For the text-containing cell, return its midpoint in (X, Y) coordinate format. 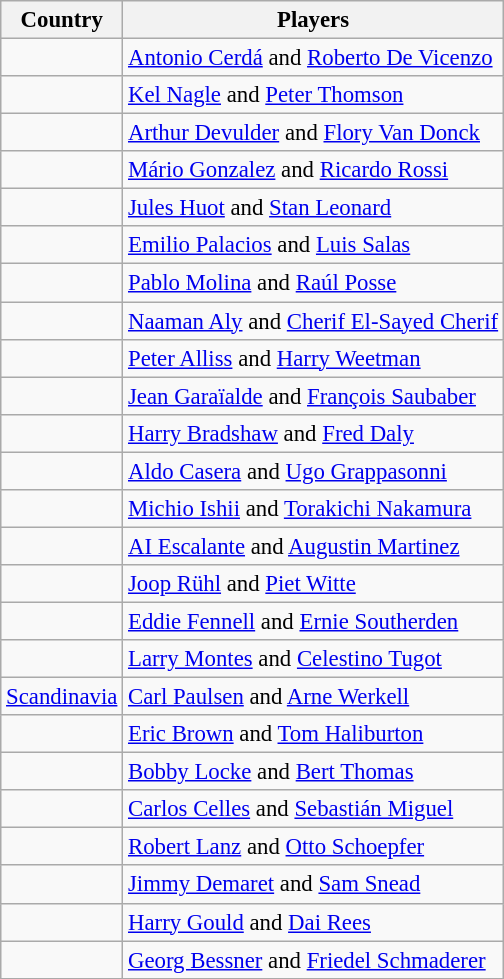
Joop Rühl and Piet Witte (314, 584)
Robert Lanz and Otto Schoepfer (314, 847)
Bobby Locke and Bert Thomas (314, 772)
Pablo Molina and Raúl Posse (314, 283)
Eric Brown and Tom Haliburton (314, 734)
Georg Bessner and Friedel Schmaderer (314, 960)
Scandinavia (62, 697)
Aldo Casera and Ugo Grappasonni (314, 471)
Eddie Fennell and Ernie Southerden (314, 621)
Arthur Devulder and Flory Van Donck (314, 133)
Kel Nagle and Peter Thomson (314, 95)
AI Escalante and Augustin Martinez (314, 546)
Jimmy Demaret and Sam Snead (314, 885)
Antonio Cerdá and Roberto De Vicenzo (314, 58)
Players (314, 20)
Jean Garaïalde and François Saubaber (314, 396)
Emilio Palacios and Luis Salas (314, 245)
Larry Montes and Celestino Tugot (314, 659)
Harry Bradshaw and Fred Daly (314, 433)
Peter Alliss and Harry Weetman (314, 358)
Carl Paulsen and Arne Werkell (314, 697)
Michio Ishii and Torakichi Nakamura (314, 509)
Harry Gould and Dai Rees (314, 922)
Mário Gonzalez and Ricardo Rossi (314, 170)
Jules Huot and Stan Leonard (314, 208)
Naaman Aly and Cherif El-Sayed Cherif (314, 321)
Country (62, 20)
Carlos Celles and Sebastián Miguel (314, 809)
